Capture the cell that displays the provided text and extract its (X, Y) central coordinate. 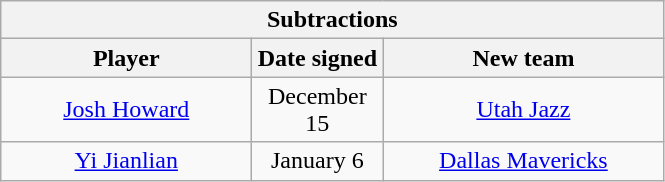
Player (126, 58)
Josh Howard (126, 110)
Date signed (318, 58)
New team (524, 58)
December 15 (318, 110)
Dallas Mavericks (524, 161)
Yi Jianlian (126, 161)
Subtractions (332, 20)
Utah Jazz (524, 110)
January 6 (318, 161)
